Search for the cell housing the specified text and yield its [x, y] center coordinate. 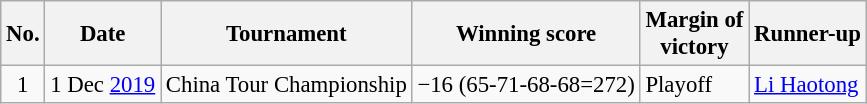
Margin ofvictory [694, 34]
Winning score [526, 34]
1 [23, 85]
China Tour Championship [286, 85]
−16 (65-71-68-68=272) [526, 85]
Playoff [694, 85]
Tournament [286, 34]
1 Dec 2019 [103, 85]
Date [103, 34]
Li Haotong [808, 85]
No. [23, 34]
Runner-up [808, 34]
